Determine the [x, y] coordinate at the center of the cell enclosing the given text.  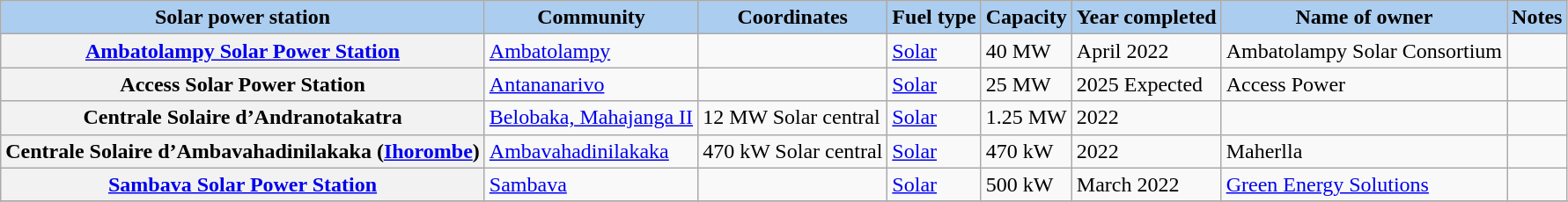
Capacity [1027, 18]
Centrale Solaire d’Andranotakatra [243, 118]
500 kW [1027, 184]
25 MW [1027, 84]
Notes [1537, 18]
40 MW [1027, 51]
Ambatolampy Solar Power Station [243, 51]
470 kW Solar central [792, 151]
470 kW [1027, 151]
Maherlla [1364, 151]
Access Solar Power Station [243, 84]
Centrale Solaire d’Ambavahadinilakaka (Ihorombe) [243, 151]
Name of owner [1364, 18]
Solar power station [243, 18]
Year completed [1146, 18]
Ambatolampy Solar Consortium [1364, 51]
Sambava [591, 184]
Antananarivo [591, 84]
Green Energy Solutions [1364, 184]
Ambavahadinilakaka [591, 151]
Coordinates [792, 18]
Access Power [1364, 84]
April 2022 [1146, 51]
March 2022 [1146, 184]
2025 Expected [1146, 84]
Belobaka, Mahajanga II [591, 118]
12 MW Solar central [792, 118]
1.25 MW [1027, 118]
Fuel type [934, 18]
Sambava Solar Power Station [243, 184]
Ambatolampy [591, 51]
Community [591, 18]
